Return the [x, y] coordinate for the center point of the cell that contains the specified text.  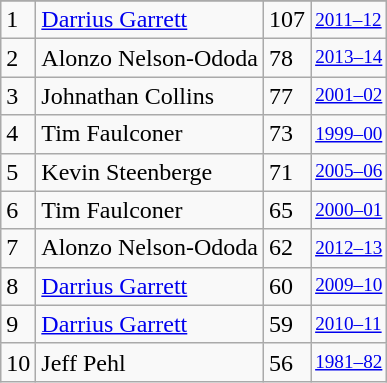
1 [18, 20]
71 [288, 172]
2 [18, 58]
Jeff Pehl [150, 362]
78 [288, 58]
65 [288, 210]
3 [18, 96]
8 [18, 286]
2005–06 [349, 172]
6 [18, 210]
107 [288, 20]
1999–00 [349, 134]
2000–01 [349, 210]
2009–10 [349, 286]
10 [18, 362]
2011–12 [349, 20]
Johnathan Collins [150, 96]
Kevin Steenberge [150, 172]
77 [288, 96]
9 [18, 324]
73 [288, 134]
2013–14 [349, 58]
62 [288, 248]
60 [288, 286]
5 [18, 172]
1981–82 [349, 362]
59 [288, 324]
2010–11 [349, 324]
2012–13 [349, 248]
56 [288, 362]
7 [18, 248]
4 [18, 134]
2001–02 [349, 96]
